Return (X, Y) of the center of cell containing provided text 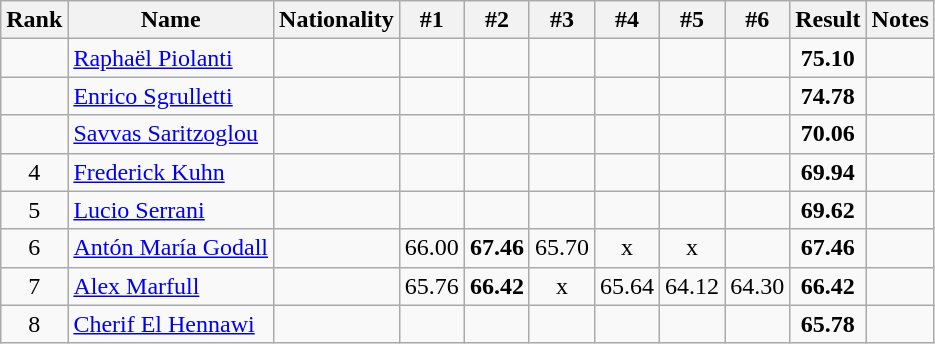
69.94 (828, 172)
Raphaël Piolanti (171, 58)
65.76 (432, 286)
#3 (562, 20)
Name (171, 20)
65.64 (626, 286)
66.00 (432, 248)
Notes (900, 20)
8 (34, 324)
Frederick Kuhn (171, 172)
74.78 (828, 96)
Enrico Sgrulletti (171, 96)
Antón María Godall (171, 248)
#6 (758, 20)
69.62 (828, 210)
Nationality (337, 20)
Savvas Saritzoglou (171, 134)
70.06 (828, 134)
64.12 (692, 286)
Alex Marfull (171, 286)
75.10 (828, 58)
#2 (496, 20)
Lucio Serrani (171, 210)
64.30 (758, 286)
Cherif El Hennawi (171, 324)
65.78 (828, 324)
#5 (692, 20)
65.70 (562, 248)
7 (34, 286)
Result (828, 20)
4 (34, 172)
#4 (626, 20)
6 (34, 248)
5 (34, 210)
#1 (432, 20)
Rank (34, 20)
